Return (X, Y) of the center of cell containing provided text 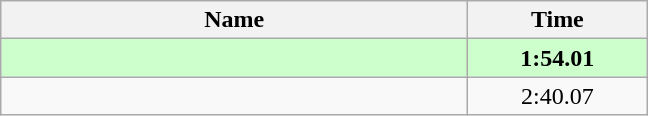
Name (234, 20)
Time (558, 20)
1:54.01 (558, 58)
2:40.07 (558, 96)
